Detect which cell encompasses the target text, then output its (X, Y) center coordinate. 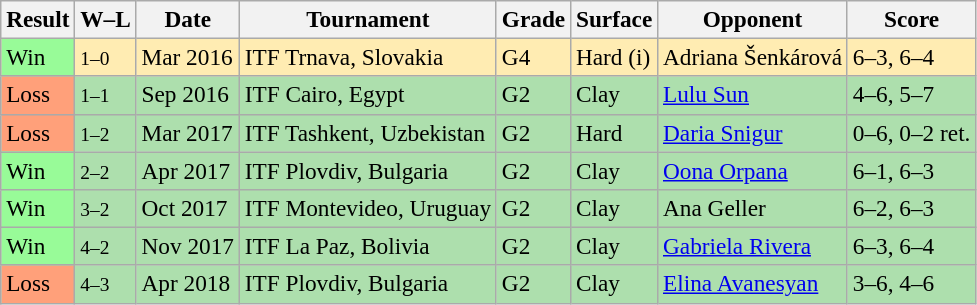
ITF Cairo, Egypt (368, 95)
1–1 (106, 95)
Elina Avanesyan (753, 284)
Result (38, 19)
6–1, 6–3 (911, 170)
4–3 (106, 284)
Apr 2018 (188, 284)
Daria Snigur (753, 133)
Score (911, 19)
Mar 2017 (188, 133)
Tournament (368, 19)
W–L (106, 19)
Sep 2016 (188, 95)
Lulu Sun (753, 95)
4–6, 5–7 (911, 95)
4–2 (106, 246)
0–6, 0–2 ret. (911, 133)
3–6, 4–6 (911, 284)
Nov 2017 (188, 246)
Grade (533, 19)
ITF La Paz, Bolivia (368, 246)
2–2 (106, 170)
1–2 (106, 133)
Hard (614, 133)
G4 (533, 57)
ITF Montevideo, Uruguay (368, 208)
1–0 (106, 57)
ITF Tashkent, Uzbekistan (368, 133)
Opponent (753, 19)
Oct 2017 (188, 208)
Apr 2017 (188, 170)
Gabriela Rivera (753, 246)
Ana Geller (753, 208)
Surface (614, 19)
6–2, 6–3 (911, 208)
Oona Orpana (753, 170)
Hard (i) (614, 57)
3–2 (106, 208)
ITF Trnava, Slovakia (368, 57)
Adriana Šenkárová (753, 57)
Date (188, 19)
Mar 2016 (188, 57)
